Return the (x, y) coordinate for the center point of the cell that contains the specified text.  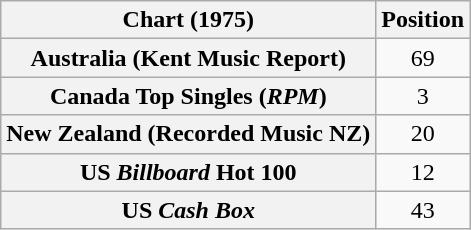
12 (423, 172)
69 (423, 58)
US Billboard Hot 100 (188, 172)
3 (423, 96)
Position (423, 20)
Canada Top Singles (RPM) (188, 96)
43 (423, 210)
Australia (Kent Music Report) (188, 58)
20 (423, 134)
Chart (1975) (188, 20)
US Cash Box (188, 210)
New Zealand (Recorded Music NZ) (188, 134)
